From the cell containing the given text, extract its center point as (x, y) coordinate. 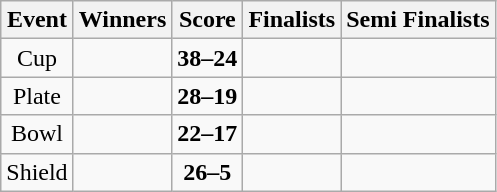
Bowl (37, 134)
22–17 (208, 134)
Shield (37, 172)
Semi Finalists (418, 20)
38–24 (208, 58)
Winners (122, 20)
26–5 (208, 172)
Score (208, 20)
Plate (37, 96)
Finalists (292, 20)
Cup (37, 58)
Event (37, 20)
28–19 (208, 96)
